Extract the [x, y] coordinate from the center of the cell holding the provided text.  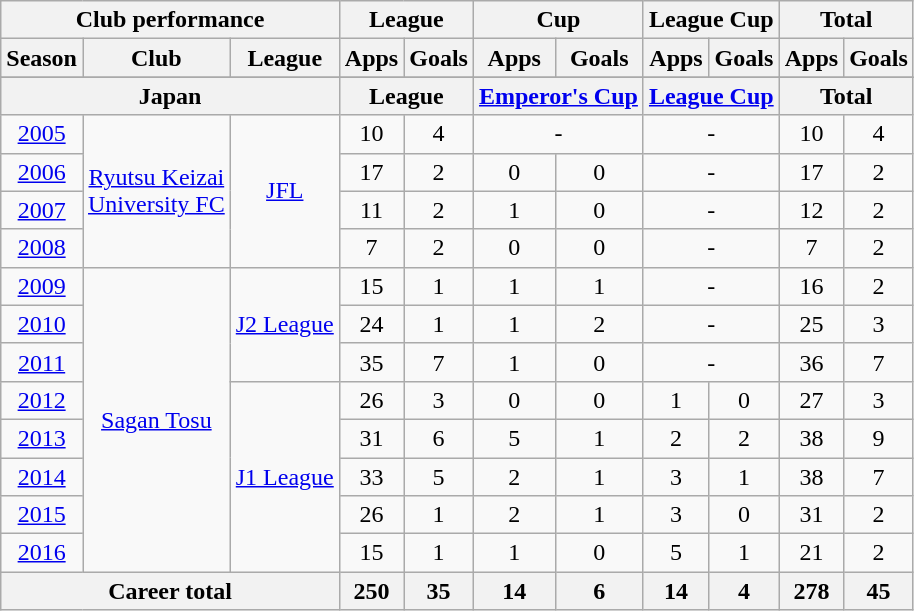
J1 League [284, 476]
2009 [42, 286]
Emperor's Cup [558, 96]
2006 [42, 172]
2015 [42, 515]
27 [811, 400]
2005 [42, 134]
9 [879, 438]
Club performance [170, 20]
45 [879, 591]
2008 [42, 248]
36 [811, 362]
Career total [170, 591]
J2 League [284, 324]
24 [371, 324]
Ryutsu KeizaiUniversity FC [156, 191]
12 [811, 210]
21 [811, 553]
2014 [42, 477]
16 [811, 286]
2012 [42, 400]
Cup [558, 20]
2016 [42, 553]
Club [156, 58]
2010 [42, 324]
278 [811, 591]
33 [371, 477]
Season [42, 58]
2011 [42, 362]
250 [371, 591]
25 [811, 324]
2007 [42, 210]
11 [371, 210]
Japan [170, 96]
JFL [284, 191]
Sagan Tosu [156, 419]
2013 [42, 438]
